Scan for the cell matching the given text and deliver its (x, y) coordinate at center. 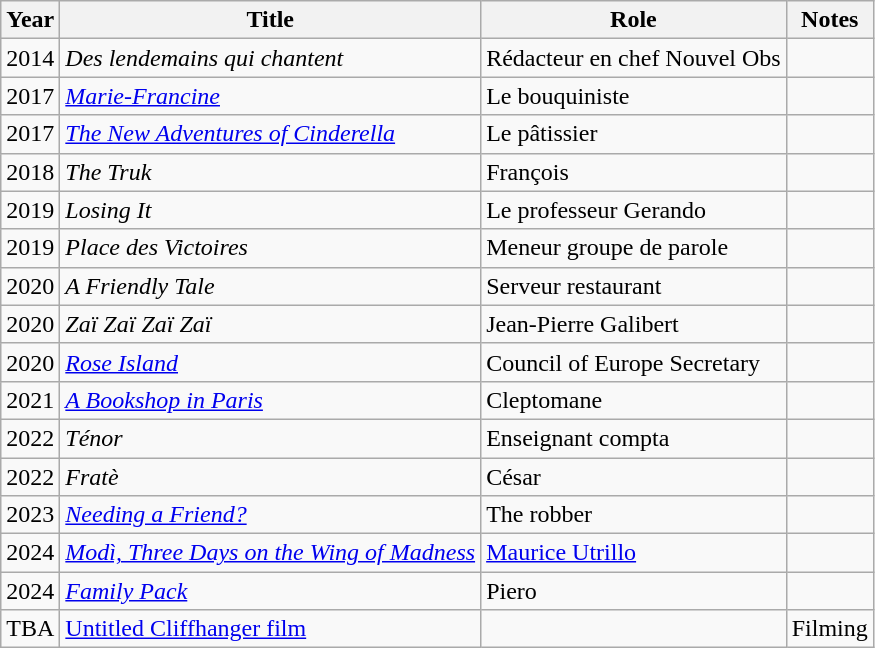
Title (270, 20)
Piero (634, 591)
Des lendemains qui chantent (270, 58)
Enseignant compta (634, 438)
Fratè (270, 477)
Ténor (270, 438)
Marie-Francine (270, 96)
2018 (30, 172)
Modì, Three Days on the Wing of Madness (270, 553)
The Truk (270, 172)
Le bouquiniste (634, 96)
Role (634, 20)
Untitled Cliffhanger film (270, 629)
A Bookshop in Paris (270, 400)
Rose Island (270, 362)
Losing It (270, 210)
Maurice Utrillo (634, 553)
Family Pack (270, 591)
2023 (30, 515)
The robber (634, 515)
Notes (830, 20)
Meneur groupe de parole (634, 248)
The New Adventures of Cinderella (270, 134)
Le professeur Gerando (634, 210)
Rédacteur en chef Nouvel Obs (634, 58)
Zaï Zaï Zaï Zaï (270, 324)
A Friendly Tale (270, 286)
Year (30, 20)
Cleptomane (634, 400)
2021 (30, 400)
François (634, 172)
2014 (30, 58)
Needing a Friend? (270, 515)
Jean-Pierre Galibert (634, 324)
Place des Victoires (270, 248)
Council of Europe Secretary (634, 362)
TBA (30, 629)
Le pâtissier (634, 134)
César (634, 477)
Filming (830, 629)
Serveur restaurant (634, 286)
